Capture the cell that displays the provided text and extract its (X, Y) central coordinate. 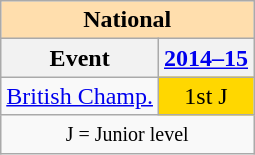
National (128, 20)
1st J (206, 96)
British Champ. (80, 96)
J = Junior level (128, 134)
Event (80, 58)
2014–15 (206, 58)
